Return (X, Y) of the center of cell containing provided text 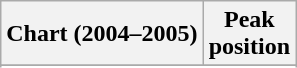
Chart (2004–2005) (102, 34)
Peakposition (249, 34)
